Identify which cell holds the provided text, then report its (x, y) central coordinate. 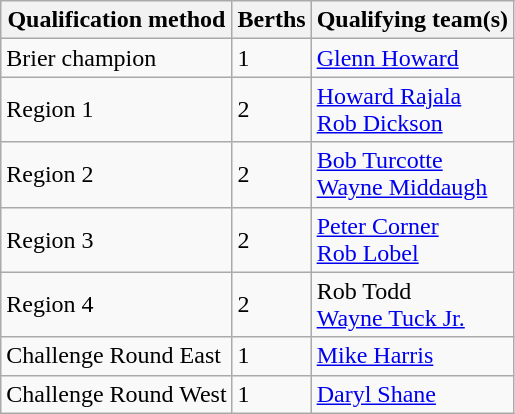
Daryl Shane (412, 394)
Region 3 (116, 240)
Region 4 (116, 304)
Rob Todd Wayne Tuck Jr. (412, 304)
Brier champion (116, 58)
Bob Turcotte Wayne Middaugh (412, 174)
Qualification method (116, 20)
Howard Rajala Rob Dickson (412, 110)
Glenn Howard (412, 58)
Mike Harris (412, 356)
Challenge Round West (116, 394)
Region 1 (116, 110)
Berths (272, 20)
Qualifying team(s) (412, 20)
Region 2 (116, 174)
Challenge Round East (116, 356)
Peter Corner Rob Lobel (412, 240)
